Extract the [X, Y] coordinate from the center of the cell holding the provided text.  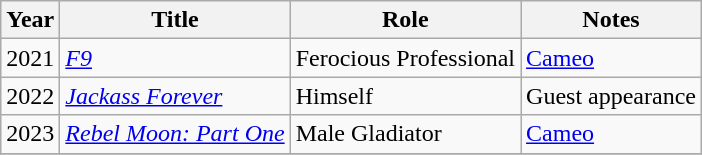
2022 [30, 96]
Guest appearance [612, 96]
2021 [30, 58]
Year [30, 20]
Title [175, 20]
Ferocious Professional [405, 58]
Male Gladiator [405, 134]
Himself [405, 96]
Rebel Moon: Part One [175, 134]
2023 [30, 134]
Role [405, 20]
Jackass Forever [175, 96]
Notes [612, 20]
F9 [175, 58]
